Find where the given text appears and provide that cell's center as (x, y) coordinate. 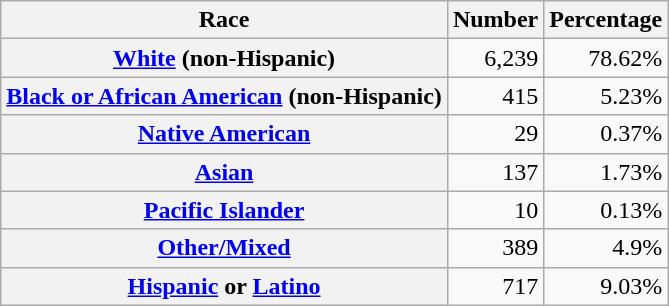
Native American (224, 134)
9.03% (606, 286)
Percentage (606, 20)
137 (495, 172)
5.23% (606, 96)
Asian (224, 172)
415 (495, 96)
4.9% (606, 248)
Number (495, 20)
717 (495, 286)
Hispanic or Latino (224, 286)
78.62% (606, 58)
Pacific Islander (224, 210)
0.13% (606, 210)
10 (495, 210)
29 (495, 134)
389 (495, 248)
White (non-Hispanic) (224, 58)
Race (224, 20)
6,239 (495, 58)
Other/Mixed (224, 248)
1.73% (606, 172)
0.37% (606, 134)
Black or African American (non-Hispanic) (224, 96)
